Search for the cell housing the specified text and yield its [X, Y] center coordinate. 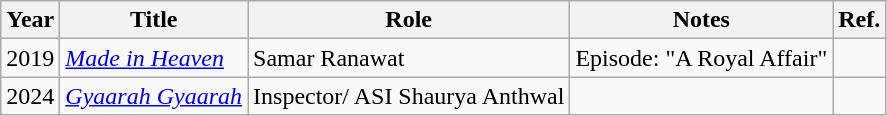
Title [154, 20]
2019 [30, 58]
Role [409, 20]
2024 [30, 96]
Ref. [860, 20]
Notes [702, 20]
Inspector/ ASI Shaurya Anthwal [409, 96]
Gyaarah Gyaarah [154, 96]
Year [30, 20]
Episode: "A Royal Affair" [702, 58]
Samar Ranawat [409, 58]
Made in Heaven [154, 58]
